Determine the (X, Y) coordinate at the center of the cell enclosing the given text.  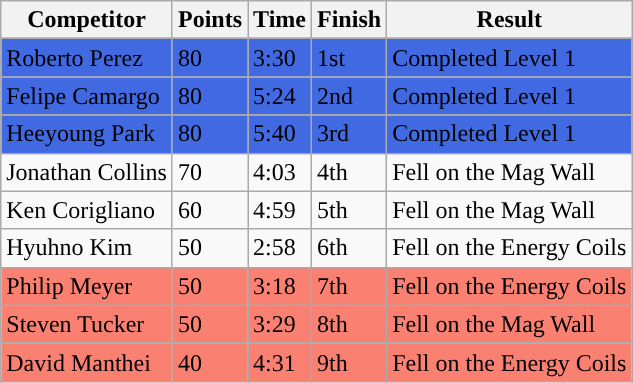
Finish (350, 20)
5th (350, 210)
4th (350, 172)
Result (510, 20)
5:40 (280, 134)
Felipe Camargo (87, 96)
3:30 (280, 58)
8th (350, 324)
Time (280, 20)
Points (210, 20)
Competitor (87, 20)
Heeyoung Park (87, 134)
Philip Meyer (87, 286)
9th (350, 362)
4:59 (280, 210)
7th (350, 286)
4:31 (280, 362)
70 (210, 172)
Steven Tucker (87, 324)
3:29 (280, 324)
4:03 (280, 172)
Ken Corigliano (87, 210)
Jonathan Collins (87, 172)
1st (350, 58)
2nd (350, 96)
60 (210, 210)
2:58 (280, 248)
6th (350, 248)
5:24 (280, 96)
40 (210, 362)
3rd (350, 134)
Roberto Perez (87, 58)
David Manthei (87, 362)
3:18 (280, 286)
Hyuhno Kim (87, 248)
